From the cell containing the given text, extract its center point as (X, Y) coordinate. 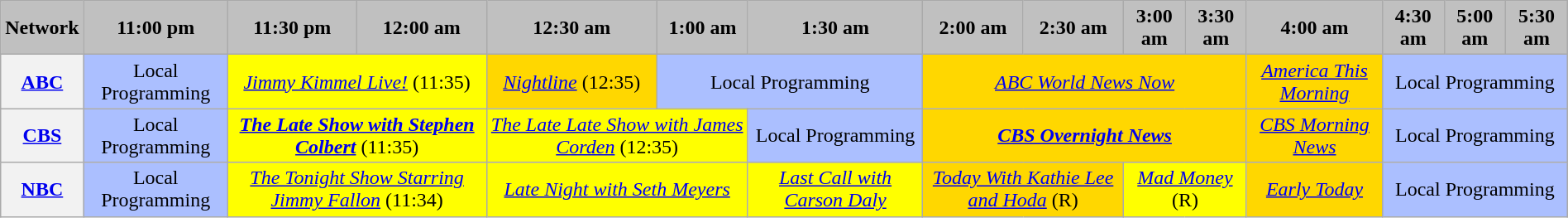
The Late Show with Stephen Colbert (11:35) (357, 136)
12:30 am (572, 28)
Mad Money (R) (1184, 189)
11:00 pm (155, 28)
CBS Morning News (1314, 136)
The Late Late Show with James Corden (12:35) (617, 136)
5:00 am (1475, 28)
CBS (42, 136)
NBC (42, 189)
1:00 am (703, 28)
Last Call with Carson Daly (835, 189)
Today With Kathie Lee and Hoda (R) (1024, 189)
Jimmy Kimmel Live! (11:35) (357, 81)
Early Today (1314, 189)
Late Night with Seth Meyers (617, 189)
2:00 am (973, 28)
4:30 am (1414, 28)
CBS Overnight News (1085, 136)
The Tonight Show Starring Jimmy Fallon (11:34) (357, 189)
America This Morning (1314, 81)
Nightline (12:35) (572, 81)
ABC (42, 81)
1:30 am (835, 28)
4:00 am (1314, 28)
12:00 am (422, 28)
2:30 am (1073, 28)
3:30 am (1216, 28)
5:30 am (1537, 28)
3:00 am (1154, 28)
Network (42, 28)
ABC World News Now (1085, 81)
11:30 pm (292, 28)
